Extract the (X, Y) coordinate from the center of the cell holding the provided text.  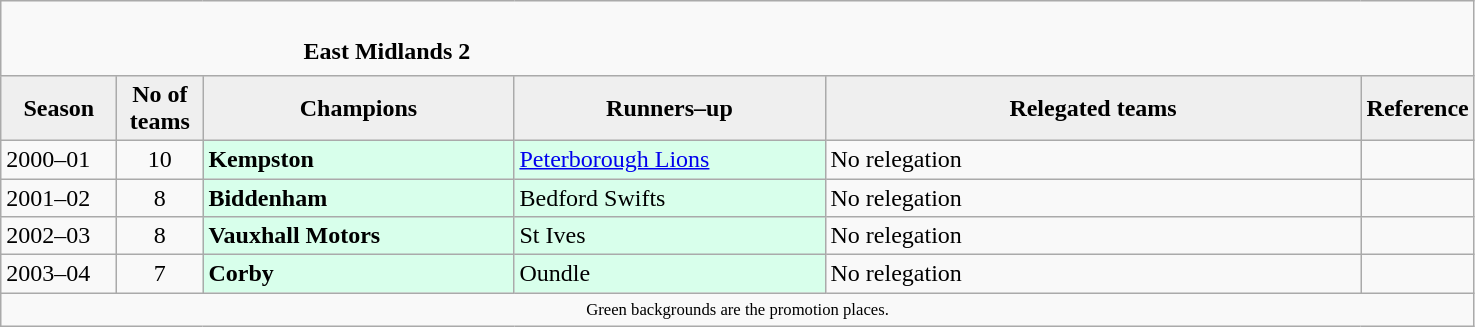
2003–04 (59, 274)
Season (59, 108)
No of teams (160, 108)
Kempston (358, 159)
Runners–up (670, 108)
Oundle (670, 274)
St Ives (670, 236)
Corby (358, 274)
10 (160, 159)
7 (160, 274)
Champions (358, 108)
2000–01 (59, 159)
Relegated teams (1093, 108)
Biddenham (358, 197)
Peterborough Lions (670, 159)
Green backgrounds are the promotion places. (738, 310)
2002–03 (59, 236)
Reference (1418, 108)
Bedford Swifts (670, 197)
Vauxhall Motors (358, 236)
2001–02 (59, 197)
